Capture the cell that displays the provided text and extract its [X, Y] central coordinate. 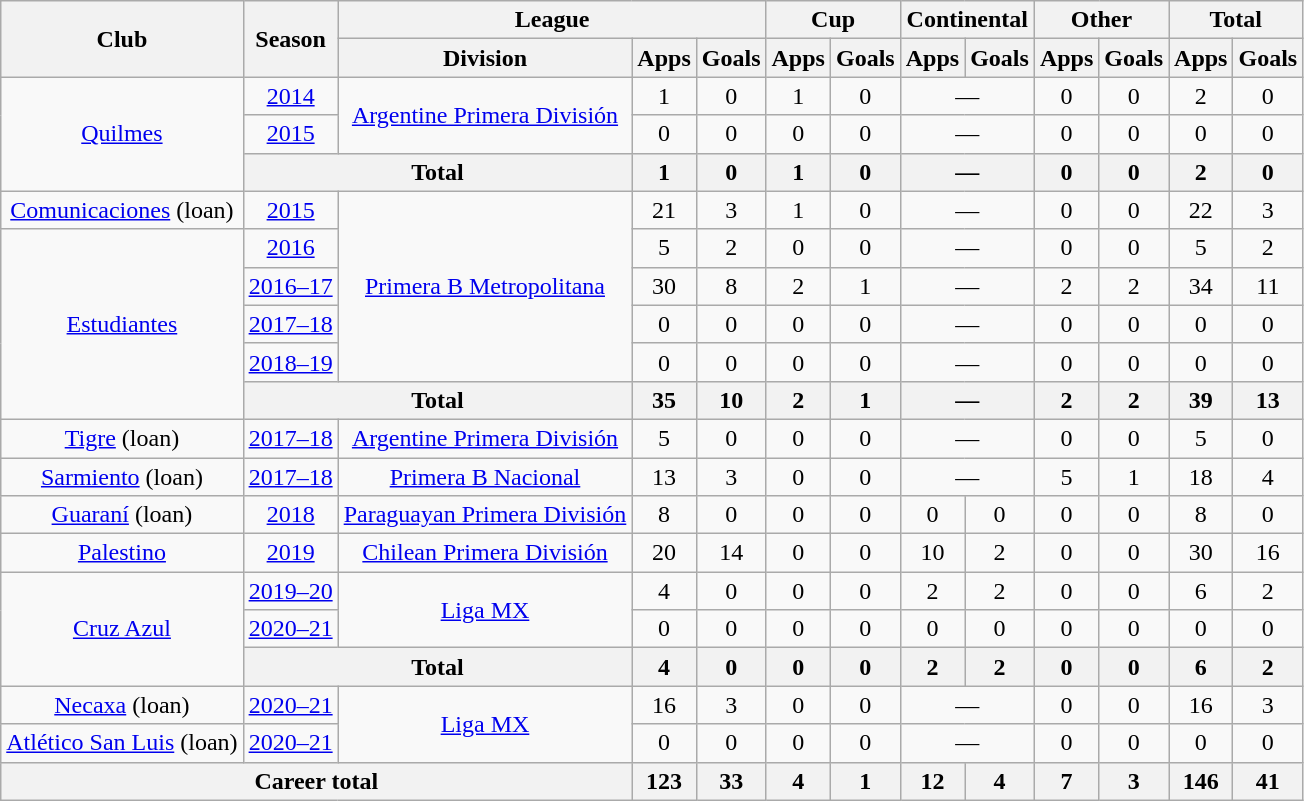
2019 [290, 553]
Cruz Azul [122, 629]
Club [122, 39]
Estudiantes [122, 324]
20 [664, 553]
Palestino [122, 553]
12 [932, 781]
Atlético San Luis (loan) [122, 743]
Career total [316, 781]
2016–17 [290, 286]
Division [485, 58]
League [552, 20]
2018–19 [290, 362]
2019–20 [290, 591]
Comunicaciones (loan) [122, 210]
18 [1201, 477]
Sarmiento (loan) [122, 477]
2016 [290, 248]
33 [731, 781]
Primera B Nacional [485, 477]
Cup [833, 20]
35 [664, 400]
Primera B Metropolitana [485, 286]
39 [1201, 400]
34 [1201, 286]
2014 [290, 96]
Season [290, 39]
Chilean Primera División [485, 553]
Tigre (loan) [122, 438]
Quilmes [122, 134]
21 [664, 210]
Paraguayan Primera División [485, 515]
22 [1201, 210]
2018 [290, 515]
14 [731, 553]
7 [1066, 781]
11 [1268, 286]
146 [1201, 781]
41 [1268, 781]
123 [664, 781]
Other [1101, 20]
Guaraní (loan) [122, 515]
Necaxa (loan) [122, 705]
Continental [967, 20]
